Locate the cell with the specified text and output its (X, Y) center coordinate. 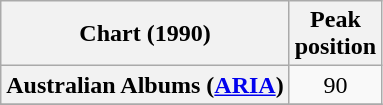
90 (335, 85)
Australian Albums (ARIA) (145, 85)
Peakposition (335, 34)
Chart (1990) (145, 34)
